Return (X, Y) of the center of cell containing provided text 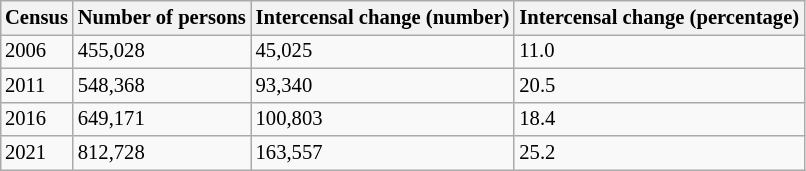
Census (36, 17)
548,368 (162, 85)
Number of persons (162, 17)
45,025 (383, 51)
20.5 (659, 85)
11.0 (659, 51)
812,728 (162, 152)
25.2 (659, 152)
2021 (36, 152)
2011 (36, 85)
455,028 (162, 51)
Intercensal change (percentage) (659, 17)
163,557 (383, 152)
2006 (36, 51)
93,340 (383, 85)
100,803 (383, 119)
649,171 (162, 119)
Intercensal change (number) (383, 17)
18.4 (659, 119)
2016 (36, 119)
